Provide the (x, y) coordinate of the cell's center where the given text is located.  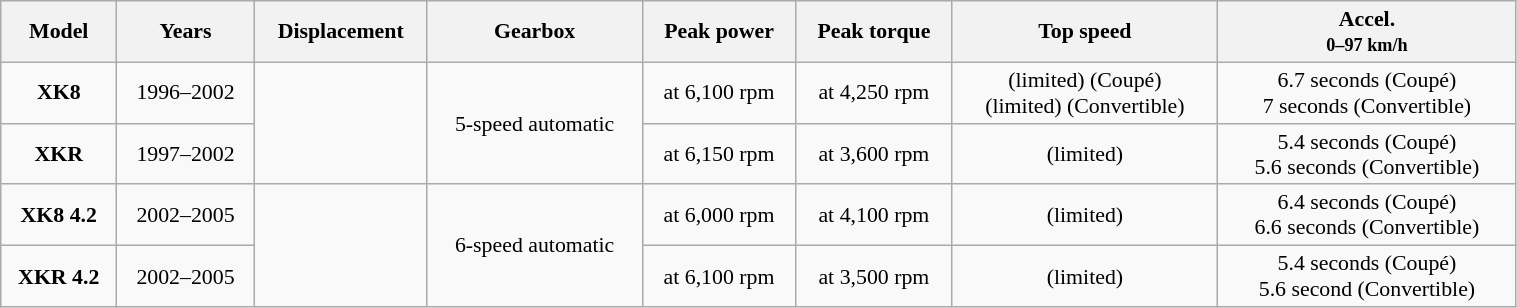
Accel.0–97 km/h (1367, 30)
at 4,100 rpm (874, 214)
Peak torque (874, 30)
6.7 seconds (Coupé)7 seconds (Convertible) (1367, 92)
at 4,250 rpm (874, 92)
5-speed automatic (534, 123)
XK8 4.2 (59, 214)
at 6,150 rpm (719, 154)
1996–2002 (186, 92)
Years (186, 30)
XK8 (59, 92)
at 3,600 rpm (874, 154)
at 6,000 rpm (719, 214)
Displacement (340, 30)
(limited) (Coupé) (limited) (Convertible) (1085, 92)
5.4 seconds (Coupé)5.6 second (Convertible) (1367, 276)
6-speed automatic (534, 245)
Peak power (719, 30)
Model (59, 30)
Top speed (1085, 30)
XKR 4.2 (59, 276)
Gearbox (534, 30)
XKR (59, 154)
1997–2002 (186, 154)
6.4 seconds (Coupé)6.6 seconds (Convertible) (1367, 214)
5.4 seconds (Coupé)5.6 seconds (Convertible) (1367, 154)
at 3,500 rpm (874, 276)
